From the cell containing the given text, extract its center point as [X, Y] coordinate. 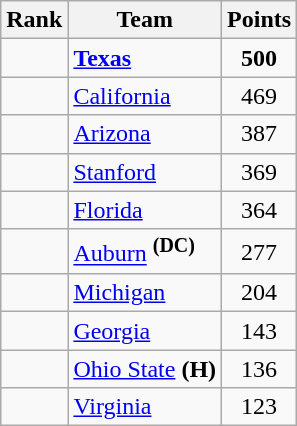
Stanford [145, 172]
Georgia [145, 331]
387 [260, 134]
500 [260, 58]
277 [260, 252]
Team [145, 20]
Auburn (DC) [145, 252]
Michigan [145, 293]
Florida [145, 210]
Rank [34, 20]
369 [260, 172]
143 [260, 331]
Texas [145, 58]
123 [260, 407]
204 [260, 293]
364 [260, 210]
469 [260, 96]
136 [260, 369]
California [145, 96]
Virginia [145, 407]
Arizona [145, 134]
Points [260, 20]
Ohio State (H) [145, 369]
